For the text-containing cell, return its midpoint in (x, y) coordinate format. 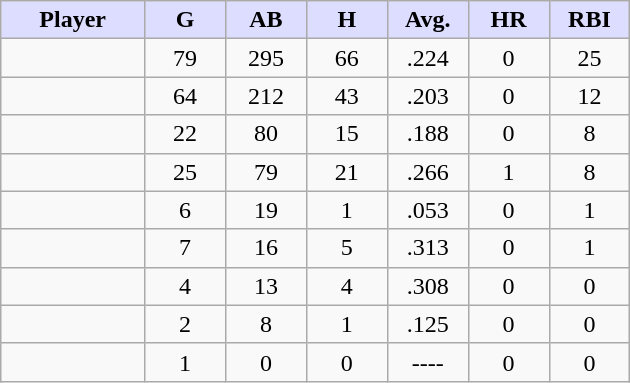
.224 (428, 58)
295 (266, 58)
AB (266, 20)
66 (346, 58)
43 (346, 96)
.053 (428, 210)
.266 (428, 172)
6 (186, 210)
.313 (428, 248)
.125 (428, 324)
13 (266, 286)
Player (73, 20)
16 (266, 248)
22 (186, 134)
---- (428, 362)
19 (266, 210)
64 (186, 96)
HR (508, 20)
15 (346, 134)
RBI (590, 20)
.203 (428, 96)
5 (346, 248)
80 (266, 134)
12 (590, 96)
212 (266, 96)
H (346, 20)
.308 (428, 286)
.188 (428, 134)
21 (346, 172)
7 (186, 248)
2 (186, 324)
Avg. (428, 20)
G (186, 20)
